Locate the cell with the specified text and output its (X, Y) center coordinate. 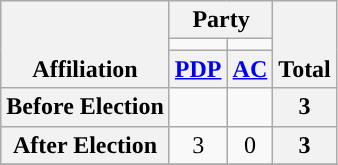
PDP (198, 69)
0 (250, 145)
After Election (86, 145)
AC (250, 69)
Party (220, 20)
Before Election (86, 107)
Affiliation (86, 44)
Total (305, 44)
